Identify which cell holds the provided text, then report its (x, y) central coordinate. 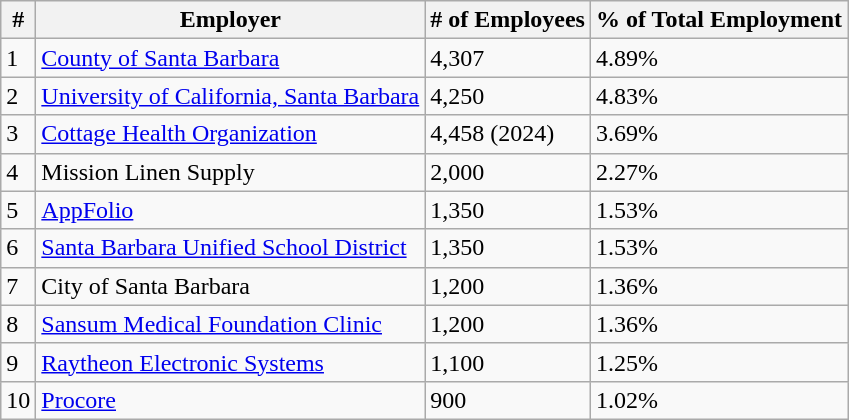
% of Total Employment (718, 20)
# (18, 20)
County of Santa Barbara (230, 58)
4 (18, 172)
3.69% (718, 134)
Mission Linen Supply (230, 172)
Procore (230, 400)
# of Employees (508, 20)
8 (18, 324)
9 (18, 362)
900 (508, 400)
4.83% (718, 96)
4,307 (508, 58)
1.25% (718, 362)
10 (18, 400)
Employer (230, 20)
7 (18, 286)
3 (18, 134)
University of California, Santa Barbara (230, 96)
2.27% (718, 172)
City of Santa Barbara (230, 286)
6 (18, 248)
1.02% (718, 400)
Sansum Medical Foundation Clinic (230, 324)
5 (18, 210)
4,458 (2024) (508, 134)
AppFolio (230, 210)
4,250 (508, 96)
1,100 (508, 362)
1 (18, 58)
4.89% (718, 58)
2 (18, 96)
2,000 (508, 172)
Cottage Health Organization (230, 134)
Raytheon Electronic Systems (230, 362)
Santa Barbara Unified School District (230, 248)
